Return the [X, Y] coordinate for the center point of the cell that contains the specified text.  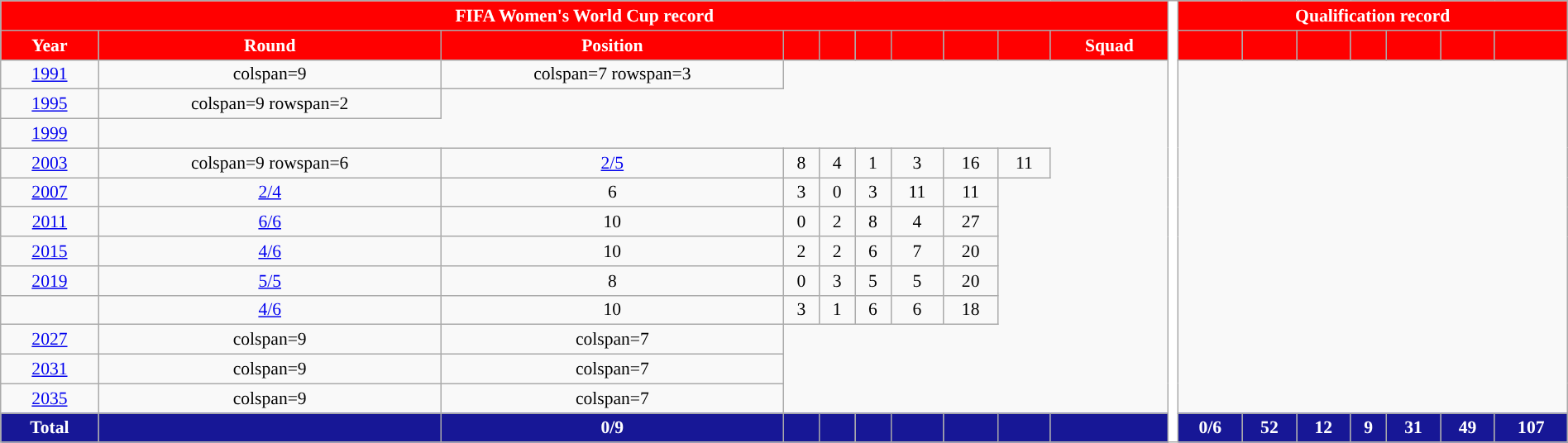
Total [50, 428]
Round [270, 45]
52 [1269, 428]
colspan=7 rowspan=3 [612, 74]
1995 [50, 104]
2035 [50, 398]
6/6 [270, 222]
colspan=9 rowspan=6 [270, 163]
7 [917, 251]
2031 [50, 369]
Squad [1109, 45]
9 [1368, 428]
31 [1413, 428]
FIFA Women's World Cup record [585, 16]
2019 [50, 281]
Position [612, 45]
0/6 [1210, 428]
1991 [50, 74]
colspan=9 rowspan=2 [270, 104]
Year [50, 45]
16 [971, 163]
49 [1467, 428]
2015 [50, 251]
2003 [50, 163]
Qualification record [1373, 16]
2007 [50, 193]
27 [971, 222]
107 [1531, 428]
1999 [50, 134]
2011 [50, 222]
2/5 [612, 163]
12 [1323, 428]
5/5 [270, 281]
0/9 [612, 428]
2027 [50, 340]
18 [971, 310]
2/4 [270, 193]
